Identify which cell holds the provided text, then report its [X, Y] central coordinate. 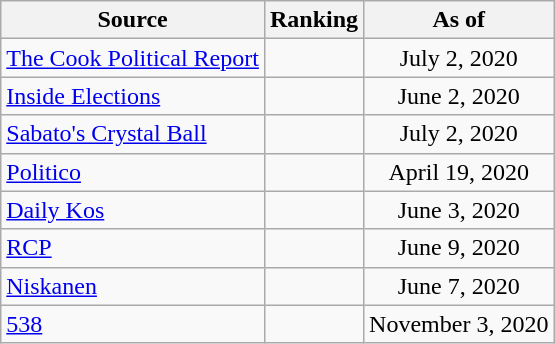
Sabato's Crystal Ball [133, 134]
538 [133, 324]
Source [133, 20]
The Cook Political Report [133, 58]
June 3, 2020 [459, 210]
June 7, 2020 [459, 286]
RCP [133, 248]
April 19, 2020 [459, 172]
Ranking [314, 20]
June 9, 2020 [459, 248]
Inside Elections [133, 96]
June 2, 2020 [459, 96]
November 3, 2020 [459, 324]
As of [459, 20]
Politico [133, 172]
Daily Kos [133, 210]
Niskanen [133, 286]
